Detect which cell encompasses the target text, then output its [X, Y] center coordinate. 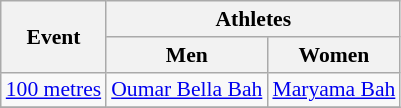
Women [334, 55]
Maryama Bah [334, 90]
Men [186, 55]
Athletes [253, 19]
Event [54, 36]
Oumar Bella Bah [186, 90]
100 metres [54, 90]
